Output the [x, y] coordinate of the center of the cell containing the given text.  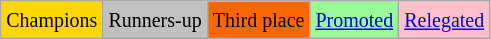
Relegated [444, 20]
Third place [258, 20]
Runners-up [155, 20]
Champions [52, 20]
Promoted [354, 20]
